Scan for the cell matching the given text and deliver its [X, Y] coordinate at center. 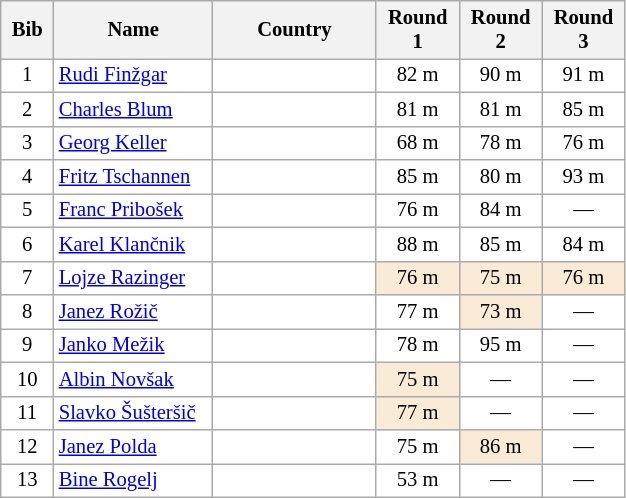
7 [28, 278]
53 m [418, 480]
Name [134, 29]
Round 1 [418, 29]
13 [28, 480]
90 m [500, 75]
11 [28, 413]
Round 2 [500, 29]
12 [28, 447]
Charles Blum [134, 109]
93 m [584, 177]
Lojze Razinger [134, 278]
5 [28, 210]
1 [28, 75]
2 [28, 109]
Janez Rožič [134, 311]
73 m [500, 311]
91 m [584, 75]
Bine Rogelj [134, 480]
Slavko Šušteršič [134, 413]
86 m [500, 447]
88 m [418, 244]
3 [28, 143]
Round 3 [584, 29]
10 [28, 379]
Country [295, 29]
Janko Mežik [134, 345]
Rudi Finžgar [134, 75]
9 [28, 345]
95 m [500, 345]
Fritz Tschannen [134, 177]
8 [28, 311]
Janez Polda [134, 447]
Bib [28, 29]
Franc Pribošek [134, 210]
6 [28, 244]
Georg Keller [134, 143]
82 m [418, 75]
4 [28, 177]
80 m [500, 177]
Karel Klančnik [134, 244]
Albin Novšak [134, 379]
68 m [418, 143]
